Locate the cell with the specified text and output its [x, y] center coordinate. 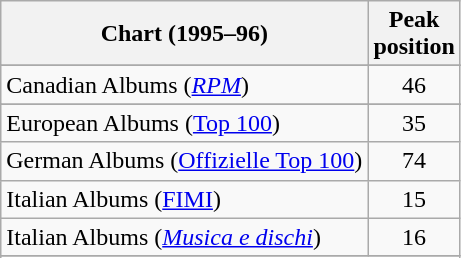
Canadian Albums (RPM) [184, 85]
16 [414, 237]
15 [414, 199]
German Albums (Offizielle Top 100) [184, 161]
Peakposition [414, 34]
Italian Albums (Musica e dischi) [184, 237]
Italian Albums (FIMI) [184, 199]
74 [414, 161]
Chart (1995–96) [184, 34]
46 [414, 85]
35 [414, 123]
European Albums (Top 100) [184, 123]
